Extract the (x, y) coordinate from the center of the cell holding the provided text.  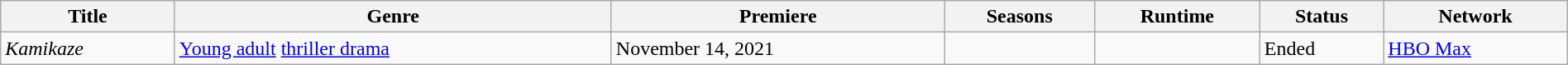
Young adult thriller drama (393, 48)
Title (88, 17)
Ended (1322, 48)
Premiere (777, 17)
Runtime (1177, 17)
Status (1322, 17)
Kamikaze (88, 48)
HBO Max (1475, 48)
November 14, 2021 (777, 48)
Genre (393, 17)
Seasons (1019, 17)
Network (1475, 17)
